Return [X, Y] of the center of cell containing provided text 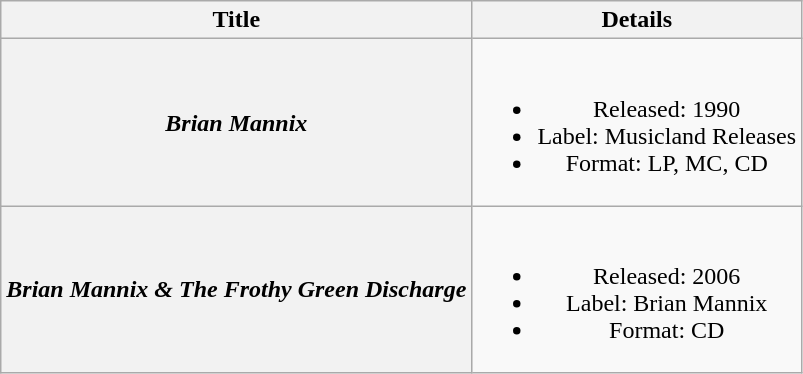
Details [637, 20]
Title [236, 20]
Released: 1990Label: Musicland ReleasesFormat: LP, MC, CD [637, 122]
Brian Mannix & The Frothy Green Discharge [236, 290]
Released: 2006Label: Brian MannixFormat: CD [637, 290]
Brian Mannix [236, 122]
